Locate the cell with the specified text and output its [X, Y] center coordinate. 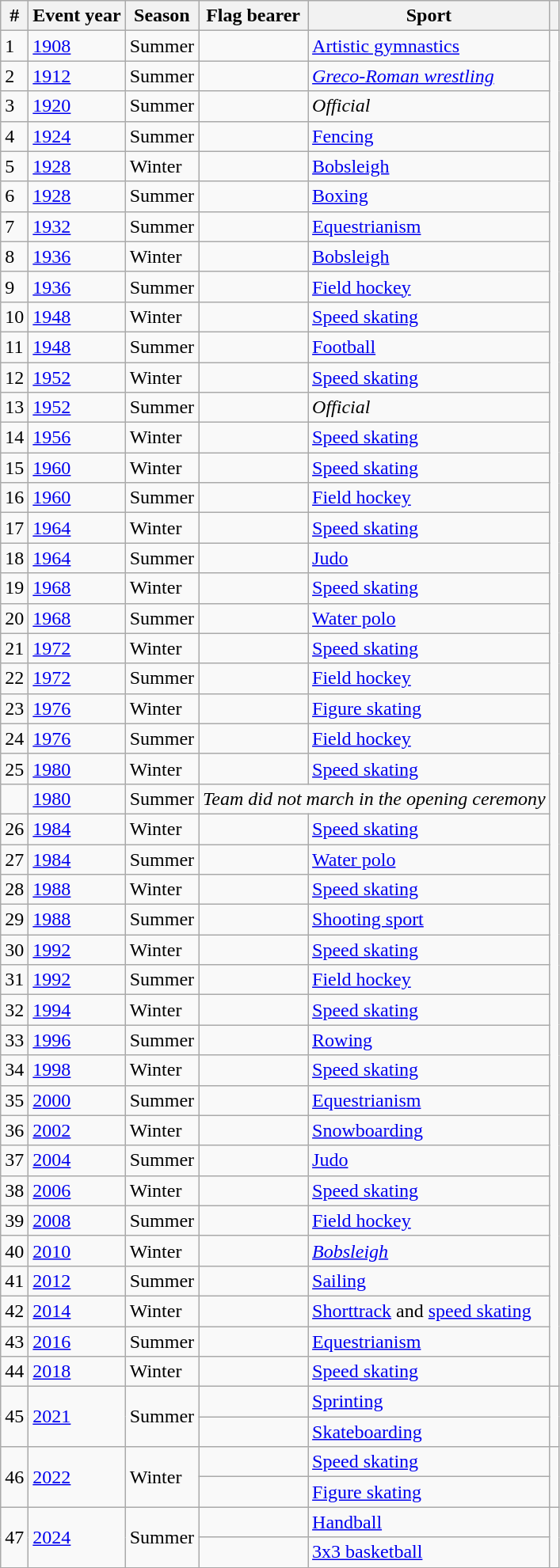
Rowing [429, 1040]
2018 [77, 1372]
Snowboarding [429, 1130]
21 [14, 648]
11 [14, 347]
41 [14, 1281]
1912 [77, 76]
3x3 basketball [429, 1552]
Artistic gymnastics [429, 46]
2004 [77, 1160]
Fencing [429, 136]
13 [14, 408]
Sailing [429, 1281]
Event year [77, 16]
Shorttrack and speed skating [429, 1311]
2012 [77, 1281]
38 [14, 1190]
Sport [429, 16]
Shooting sport [429, 920]
2010 [77, 1251]
25 [14, 769]
34 [14, 1070]
Sprinting [429, 1402]
1932 [77, 226]
35 [14, 1100]
Handball [429, 1522]
Football [429, 347]
15 [14, 468]
14 [14, 438]
45 [14, 1417]
1908 [77, 46]
33 [14, 1040]
2 [14, 76]
3 [14, 106]
Greco-Roman wrestling [429, 76]
Flag bearer [253, 16]
1920 [77, 106]
2016 [77, 1342]
1924 [77, 136]
2024 [77, 1537]
18 [14, 558]
31 [14, 980]
5 [14, 166]
# [14, 16]
28 [14, 890]
42 [14, 1311]
27 [14, 859]
36 [14, 1130]
26 [14, 829]
19 [14, 588]
10 [14, 317]
7 [14, 226]
23 [14, 708]
32 [14, 1010]
46 [14, 1477]
Skateboarding [429, 1432]
6 [14, 196]
44 [14, 1372]
24 [14, 738]
1994 [77, 1010]
1 [14, 46]
2002 [77, 1130]
2022 [77, 1477]
2021 [77, 1417]
Boxing [429, 196]
29 [14, 920]
Team did not march in the opening ceremony [375, 799]
43 [14, 1342]
2006 [77, 1190]
9 [14, 287]
16 [14, 498]
2008 [77, 1221]
39 [14, 1221]
22 [14, 678]
1996 [77, 1040]
8 [14, 256]
1956 [77, 438]
2000 [77, 1100]
30 [14, 950]
20 [14, 618]
40 [14, 1251]
17 [14, 528]
12 [14, 378]
Season [162, 16]
1998 [77, 1070]
4 [14, 136]
47 [14, 1537]
2014 [77, 1311]
37 [14, 1160]
